Find where the given text appears and provide that cell's center as (x, y) coordinate. 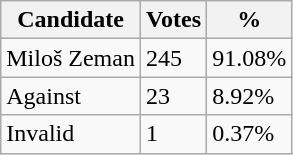
91.08% (250, 58)
Against (71, 96)
Invalid (71, 134)
245 (173, 58)
23 (173, 96)
% (250, 20)
Candidate (71, 20)
Votes (173, 20)
0.37% (250, 134)
Miloš Zeman (71, 58)
8.92% (250, 96)
1 (173, 134)
